Determine the (X, Y) coordinate at the center of the cell enclosing the given text.  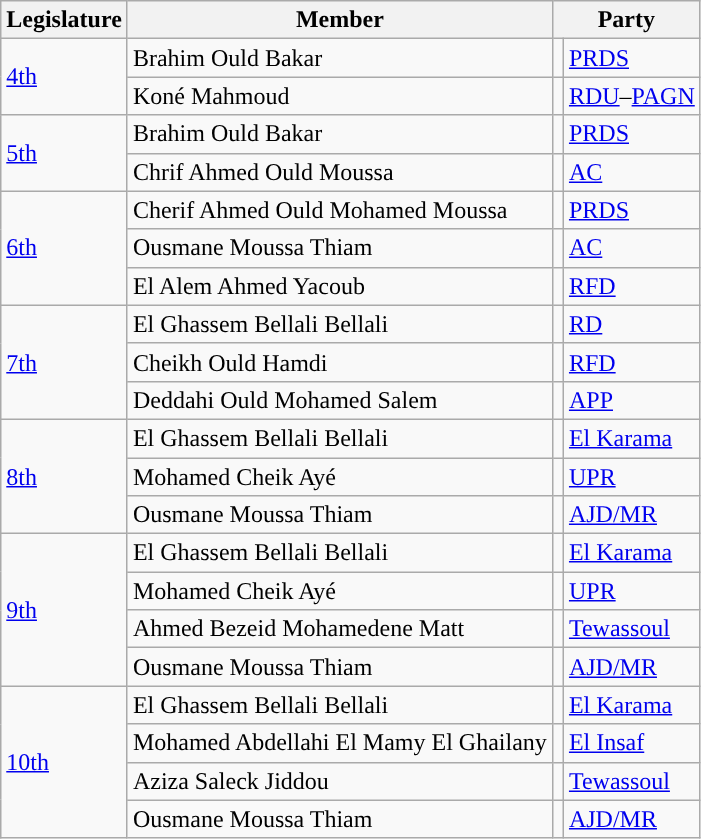
7th (64, 362)
Aziza Saleck Jiddou (340, 781)
6th (64, 248)
Member (340, 20)
Chrif Ahmed Ould Moussa (340, 172)
8th (64, 476)
Party (626, 20)
RDU–PAGN (632, 96)
10th (64, 762)
Mohamed Abdellahi El Mamy El Ghailany (340, 743)
APP (632, 400)
Cherif Ahmed Ould Mohamed Moussa (340, 210)
Koné Mahmoud (340, 96)
5th (64, 153)
Ahmed Bezeid Mohamedene Matt (340, 629)
RD (632, 324)
Deddahi Ould Mohamed Salem (340, 400)
El Alem Ahmed Yacoub (340, 286)
9th (64, 610)
El Insaf (632, 743)
Legislature (64, 20)
4th (64, 77)
Cheikh Ould Hamdi (340, 362)
